From the cell containing the given text, extract its center point as [X, Y] coordinate. 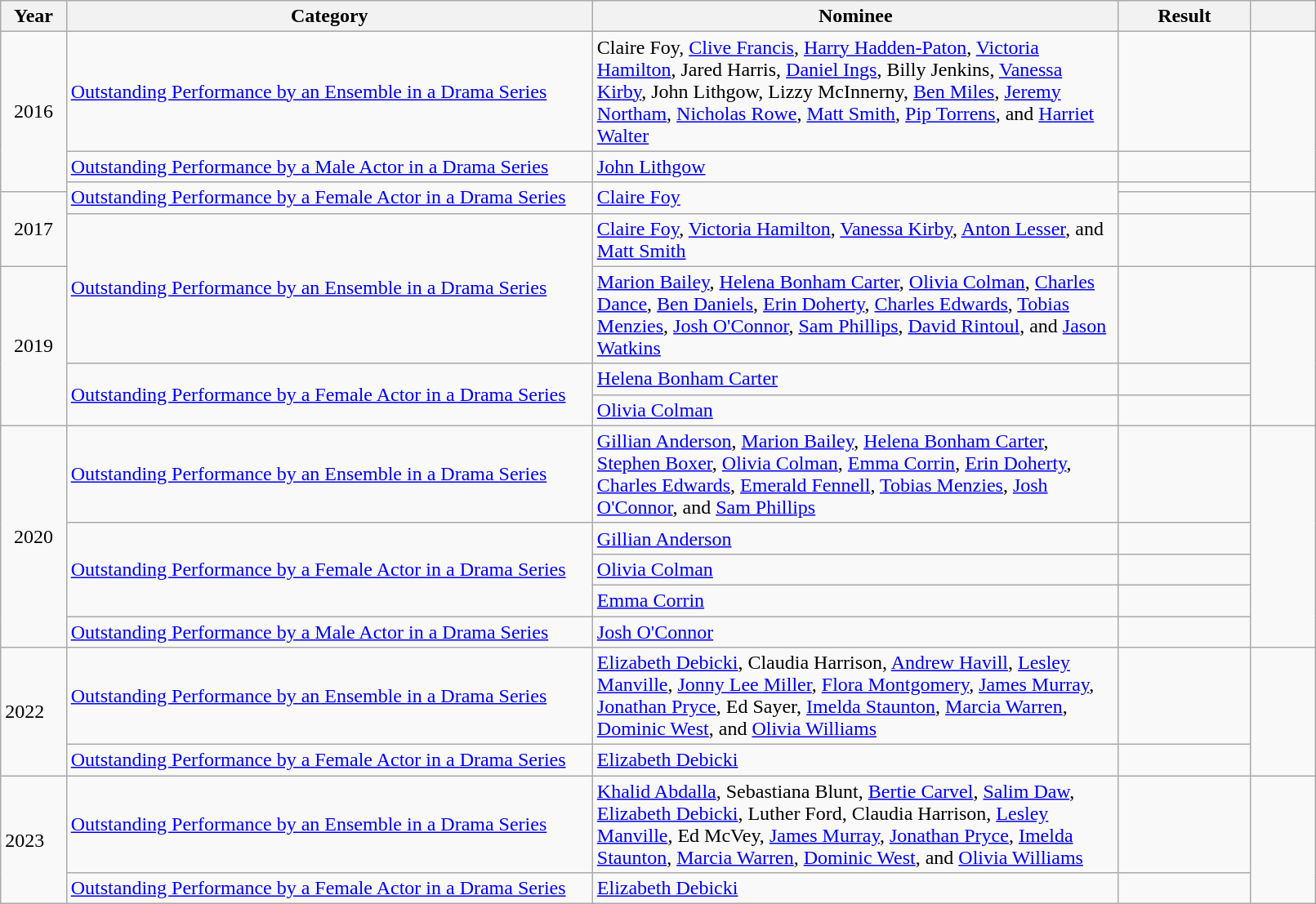
John Lithgow [855, 167]
Helena Bonham Carter [855, 379]
Result [1184, 16]
2023 [33, 839]
2022 [33, 712]
Josh O'Connor [855, 631]
Year [33, 16]
Category [329, 16]
2017 [33, 229]
Gillian Anderson [855, 538]
Emma Corrin [855, 600]
2016 [33, 111]
2019 [33, 346]
Claire Foy [855, 198]
2020 [33, 536]
Nominee [855, 16]
Claire Foy, Victoria Hamilton, Vanessa Kirby, Anton Lesser, and Matt Smith [855, 240]
